Identify which cell holds the provided text, then report its [X, Y] central coordinate. 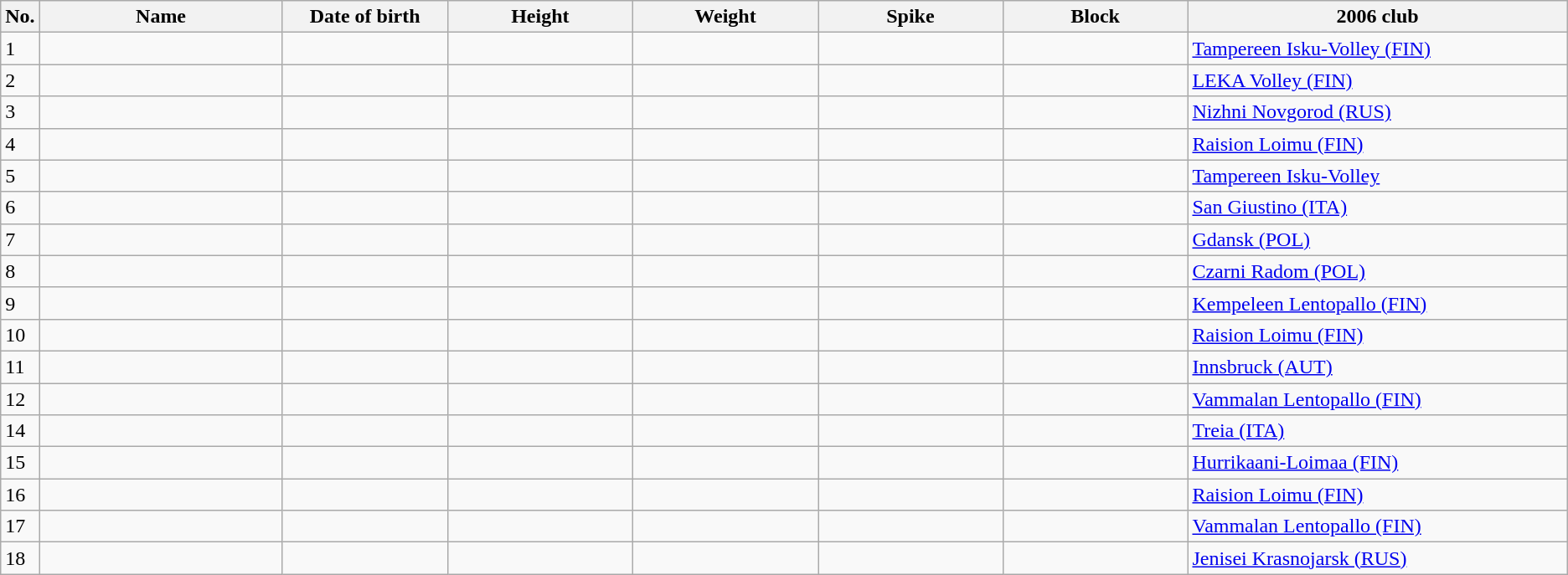
14 [20, 431]
11 [20, 367]
No. [20, 17]
San Giustino (ITA) [1377, 208]
Treia (ITA) [1377, 431]
10 [20, 335]
Name [161, 17]
Jenisei Krasnojarsk (RUS) [1377, 558]
Gdansk (POL) [1377, 239]
3 [20, 112]
9 [20, 303]
7 [20, 239]
Tampereen Isku-Volley [1377, 176]
16 [20, 495]
Weight [725, 17]
4 [20, 144]
Innsbruck (AUT) [1377, 367]
Block [1096, 17]
Nizhni Novgorod (RUS) [1377, 112]
Date of birth [365, 17]
15 [20, 463]
Spike [911, 17]
1 [20, 49]
2006 club [1377, 17]
18 [20, 558]
12 [20, 399]
Kempeleen Lentopallo (FIN) [1377, 303]
LEKA Volley (FIN) [1377, 80]
Height [539, 17]
17 [20, 526]
Hurrikaani-Loimaa (FIN) [1377, 463]
6 [20, 208]
2 [20, 80]
8 [20, 271]
Czarni Radom (POL) [1377, 271]
5 [20, 176]
Tampereen Isku-Volley (FIN) [1377, 49]
